Return (x, y) of the center of cell containing provided text 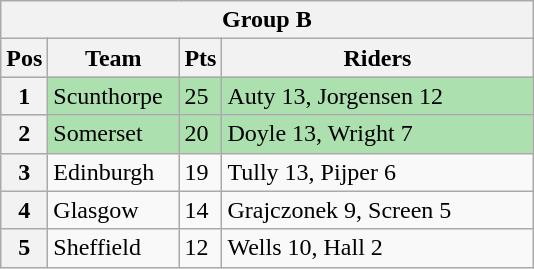
Glasgow (114, 210)
Pts (200, 58)
12 (200, 248)
Somerset (114, 134)
Group B (267, 20)
19 (200, 172)
Doyle 13, Wright 7 (378, 134)
5 (24, 248)
Auty 13, Jorgensen 12 (378, 96)
Tully 13, Pijper 6 (378, 172)
25 (200, 96)
1 (24, 96)
Riders (378, 58)
2 (24, 134)
Edinburgh (114, 172)
3 (24, 172)
Team (114, 58)
Pos (24, 58)
14 (200, 210)
Wells 10, Hall 2 (378, 248)
20 (200, 134)
Sheffield (114, 248)
Scunthorpe (114, 96)
Grajczonek 9, Screen 5 (378, 210)
4 (24, 210)
